From the cell containing the given text, extract its center point as [x, y] coordinate. 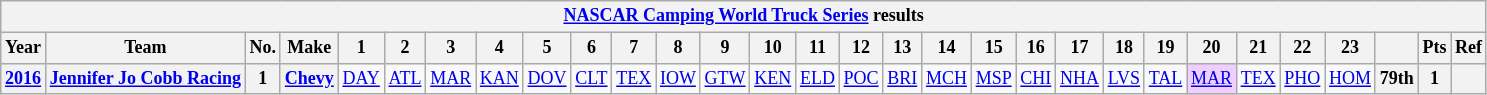
MCH [947, 78]
Jennifer Jo Cobb Racing [145, 78]
Make [309, 48]
79th [1396, 78]
Chevy [309, 78]
Ref [1469, 48]
14 [947, 48]
MSP [994, 78]
CLT [592, 78]
19 [1165, 48]
8 [678, 48]
23 [1350, 48]
DAY [361, 78]
LVS [1124, 78]
2 [405, 48]
KAN [500, 78]
21 [1258, 48]
HOM [1350, 78]
9 [725, 48]
18 [1124, 48]
7 [634, 48]
6 [592, 48]
Pts [1434, 48]
ELD [818, 78]
ATL [405, 78]
Team [145, 48]
3 [451, 48]
TAL [1165, 78]
PHO [1302, 78]
IOW [678, 78]
15 [994, 48]
KEN [773, 78]
5 [547, 48]
2016 [24, 78]
Year [24, 48]
20 [1212, 48]
12 [861, 48]
GTW [725, 78]
10 [773, 48]
DOV [547, 78]
No. [262, 48]
NASCAR Camping World Truck Series results [744, 16]
13 [902, 48]
POC [861, 78]
BRI [902, 78]
22 [1302, 48]
16 [1036, 48]
11 [818, 48]
CHI [1036, 78]
4 [500, 48]
NHA [1080, 78]
17 [1080, 48]
